Scan for the cell matching the given text and deliver its [X, Y] coordinate at center. 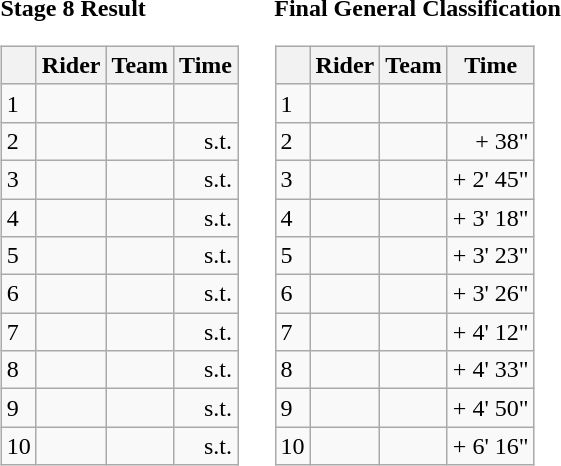
+ 3' 18" [490, 217]
+ 38" [490, 141]
+ 4' 50" [490, 408]
+ 2' 45" [490, 179]
+ 4' 33" [490, 370]
+ 3' 23" [490, 256]
+ 3' 26" [490, 294]
+ 4' 12" [490, 332]
+ 6' 16" [490, 446]
